Detect which cell encompasses the target text, then output its [X, Y] center coordinate. 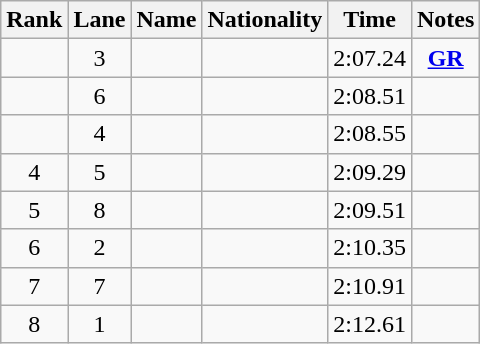
Name [166, 20]
Lane [100, 20]
1 [100, 324]
Time [370, 20]
2:09.51 [370, 210]
2:10.35 [370, 248]
2:10.91 [370, 286]
2:08.55 [370, 134]
2 [100, 248]
2:12.61 [370, 324]
2:09.29 [370, 172]
3 [100, 58]
GR [445, 58]
Rank [34, 20]
2:07.24 [370, 58]
Notes [445, 20]
Nationality [265, 20]
2:08.51 [370, 96]
